Capture the cell that displays the provided text and extract its [X, Y] central coordinate. 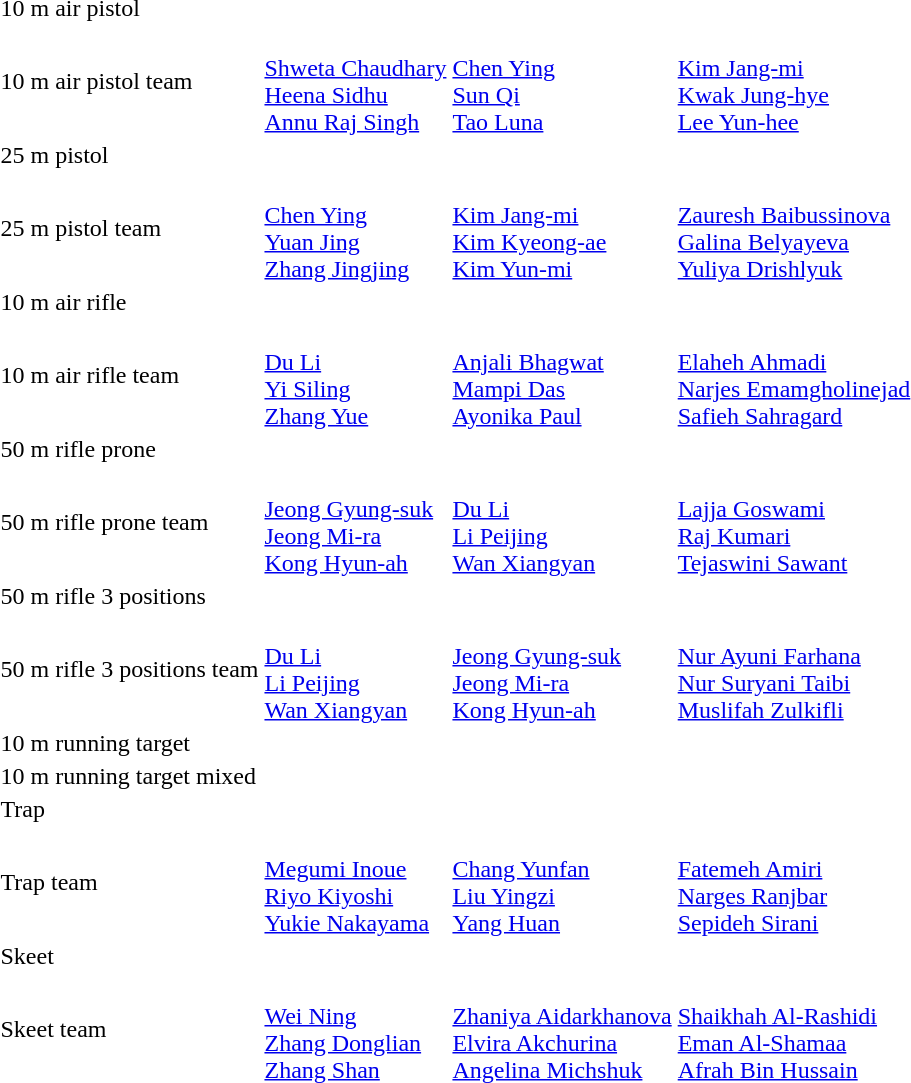
Chen YingSun QiTao Luna [562, 82]
Shweta ChaudharyHeena SidhuAnnu Raj Singh [356, 82]
Kim Jang-miKim Kyeong-aeKim Yun-mi [562, 228]
Chang YunfanLiu YingziYang Huan [562, 882]
Du LiYi SilingZhang Yue [356, 376]
Megumi InoueRiyo KiyoshiYukie Nakayama [356, 882]
Chen YingYuan JingZhang Jingjing [356, 228]
Anjali BhagwatMampi DasAyonika Paul [562, 376]
